Locate the cell with the specified text and output its [X, Y] center coordinate. 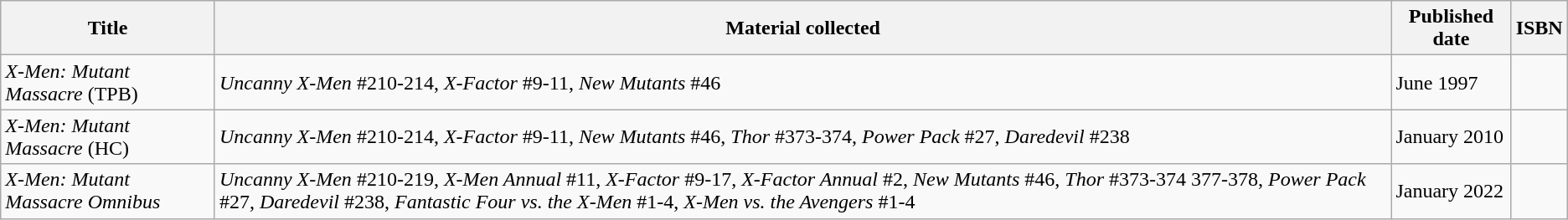
Uncanny X-Men #210-214, X-Factor #9-11, New Mutants #46 [802, 82]
Uncanny X-Men #210-214, X-Factor #9-11, New Mutants #46, Thor #373-374, Power Pack #27, Daredevil #238 [802, 137]
June 1997 [1451, 82]
Material collected [802, 28]
ISBN [1540, 28]
Title [108, 28]
Published date [1451, 28]
X-Men: Mutant Massacre (HC) [108, 137]
January 2022 [1451, 191]
January 2010 [1451, 137]
X-Men: Mutant Massacre (TPB) [108, 82]
X-Men: Mutant Massacre Omnibus [108, 191]
